Return (X, Y) of the center of cell containing provided text 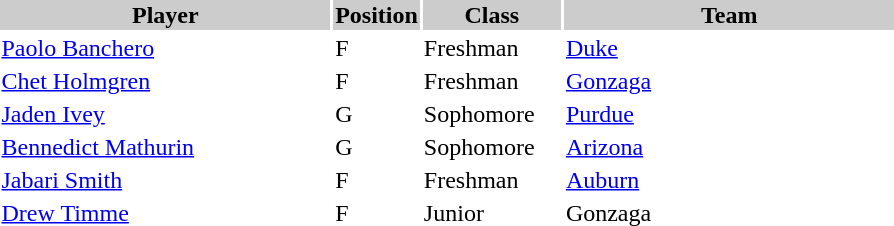
Chet Holmgren (166, 81)
Paolo Banchero (166, 48)
Team (729, 15)
Gonzaga (729, 81)
Arizona (729, 147)
Jabari Smith (166, 180)
Duke (729, 48)
Purdue (729, 114)
Position (377, 15)
Bennedict Mathurin (166, 147)
Jaden Ivey (166, 114)
Player (166, 15)
Class (492, 15)
Auburn (729, 180)
